Detect which cell encompasses the target text, then output its [X, Y] center coordinate. 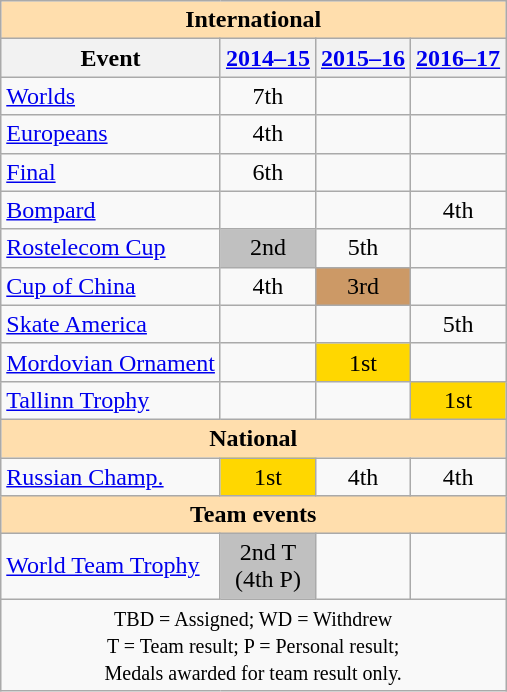
3rd [362, 286]
TBD = Assigned; WD = Withdrew T = Team result; P = Personal result; Medals awarded for team result only. [254, 645]
Russian Champ. [111, 477]
Team events [254, 515]
International [254, 20]
2nd [268, 248]
Worlds [111, 96]
National [254, 438]
7th [268, 96]
Bompard [111, 210]
Europeans [111, 134]
2016–17 [458, 58]
World Team Trophy [111, 566]
Final [111, 172]
2nd T (4th P) [268, 566]
Skate America [111, 324]
2014–15 [268, 58]
Cup of China [111, 286]
Mordovian Ornament [111, 362]
Tallinn Trophy [111, 400]
Event [111, 58]
Rostelecom Cup [111, 248]
6th [268, 172]
2015–16 [362, 58]
